Find where the given text appears and provide that cell's center as [x, y] coordinate. 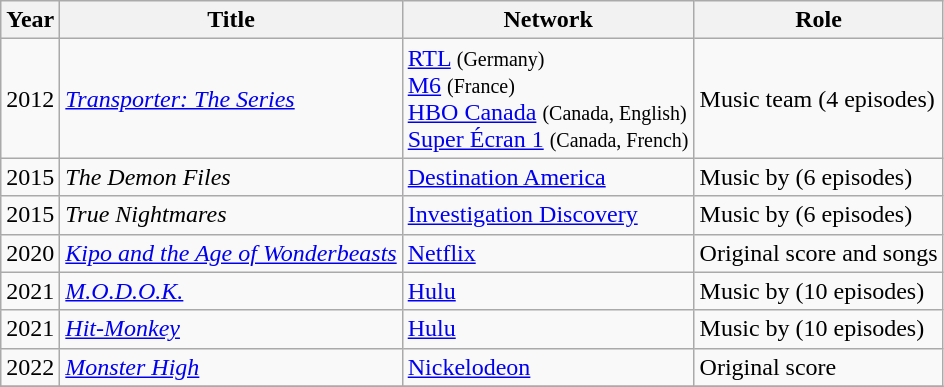
Investigation Discovery [548, 215]
Original score and songs [818, 253]
2012 [30, 98]
M.O.D.O.K. [231, 291]
The Demon Files [231, 177]
Nickelodeon [548, 367]
Transporter: The Series [231, 98]
2022 [30, 367]
Role [818, 20]
RTL (Germany)M6 (France)HBO Canada (Canada, English)Super Écran 1 (Canada, French) [548, 98]
Title [231, 20]
Hit-Monkey [231, 329]
True Nightmares [231, 215]
Music team (4 episodes) [818, 98]
2020 [30, 253]
Network [548, 20]
Kipo and the Age of Wonderbeasts [231, 253]
Original score [818, 367]
Year [30, 20]
Monster High [231, 367]
Destination America [548, 177]
Netflix [548, 253]
